From the cell containing the given text, extract its center point as (X, Y) coordinate. 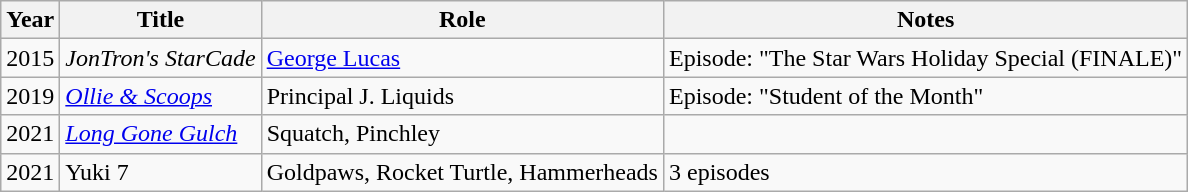
Principal J. Liquids (462, 96)
2015 (30, 58)
Ollie & Scoops (160, 96)
Episode: "The Star Wars Holiday Special (FINALE)" (925, 58)
Long Gone Gulch (160, 134)
Title (160, 20)
Notes (925, 20)
Year (30, 20)
3 episodes (925, 172)
2019 (30, 96)
Role (462, 20)
Episode: "Student of the Month" (925, 96)
George Lucas (462, 58)
Squatch, Pinchley (462, 134)
Goldpaws, Rocket Turtle, Hammerheads (462, 172)
JonTron's StarCade (160, 58)
Yuki 7 (160, 172)
